Output the (X, Y) coordinate of the center of the cell containing the given text.  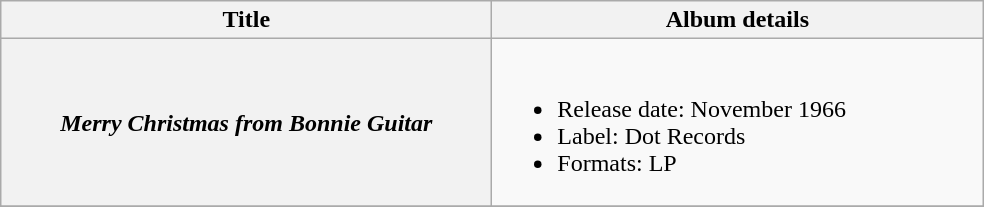
Release date: November 1966Label: Dot RecordsFormats: LP (738, 122)
Title (246, 20)
Album details (738, 20)
Merry Christmas from Bonnie Guitar (246, 122)
